Detect which cell encompasses the target text, then output its (x, y) center coordinate. 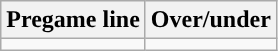
Pregame line (74, 20)
Over/under (210, 20)
